Return [X, Y] of the center of cell containing provided text 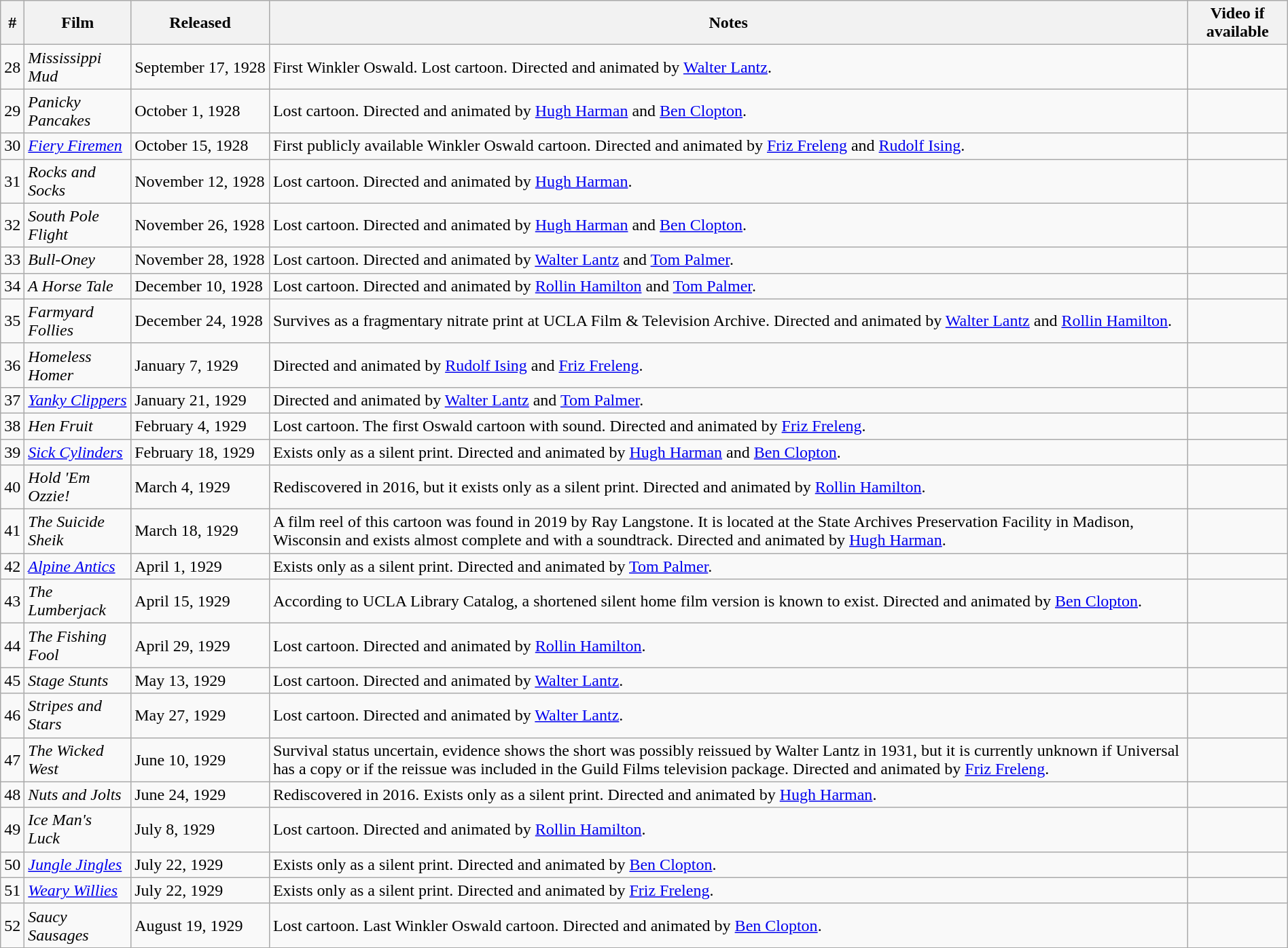
40 [12, 488]
52 [12, 925]
December 24, 1928 [200, 321]
Notes [728, 23]
Lost cartoon. The first Oswald cartoon with sound. Directed and animated by Friz Freleng. [728, 426]
Jungle Jingles [77, 864]
Exists only as a silent print. Directed and animated by Hugh Harman and Ben Clopton. [728, 452]
46 [12, 716]
38 [12, 426]
Stage Stunts [77, 680]
Farmyard Follies [77, 321]
The Suicide Sheik [77, 531]
35 [12, 321]
Saucy Sausages [77, 925]
Yanky Clippers [77, 400]
# [12, 23]
Lost cartoon. Directed and animated by Hugh Harman. [728, 181]
Survives as a fragmentary nitrate print at UCLA Film & Television Archive. Directed and animated by Walter Lantz and Rollin Hamilton. [728, 321]
50 [12, 864]
51 [12, 890]
Exists only as a silent print. Directed and animated by Tom Palmer. [728, 566]
March 4, 1929 [200, 488]
November 28, 1928 [200, 260]
Hold 'Em Ozzie! [77, 488]
November 12, 1928 [200, 181]
32 [12, 225]
April 1, 1929 [200, 566]
Homeless Homer [77, 365]
44 [12, 645]
36 [12, 365]
Exists only as a silent print. Directed and animated by Friz Freleng. [728, 890]
A Horse Tale [77, 286]
37 [12, 400]
Lost cartoon. Last Winkler Oswald cartoon. Directed and animated by Ben Clopton. [728, 925]
According to UCLA Library Catalog, a shortened silent home film version is known to exist. Directed and animated by Ben Clopton. [728, 602]
42 [12, 566]
33 [12, 260]
October 15, 1928 [200, 146]
The Fishing Fool [77, 645]
January 7, 1929 [200, 365]
43 [12, 602]
February 4, 1929 [200, 426]
48 [12, 795]
South Pole Flight [77, 225]
July 8, 1929 [200, 830]
Video if available [1238, 23]
31 [12, 181]
Rediscovered in 2016. Exists only as a silent print. Directed and animated by Hugh Harman. [728, 795]
Bull-Oney [77, 260]
49 [12, 830]
Weary Willies [77, 890]
June 10, 1929 [200, 759]
December 10, 1928 [200, 286]
Directed and animated by Rudolf Ising and Friz Freleng. [728, 365]
Released [200, 23]
April 15, 1929 [200, 602]
45 [12, 680]
39 [12, 452]
November 26, 1928 [200, 225]
March 18, 1929 [200, 531]
Nuts and Jolts [77, 795]
January 21, 1929 [200, 400]
September 17, 1928 [200, 67]
February 18, 1929 [200, 452]
Lost cartoon. Directed and animated by Walter Lantz and Tom Palmer. [728, 260]
Film [77, 23]
28 [12, 67]
Rocks and Socks [77, 181]
Fiery Firemen [77, 146]
May 13, 1929 [200, 680]
34 [12, 286]
First publicly available Winkler Oswald cartoon. Directed and animated by Friz Freleng and Rudolf Ising. [728, 146]
Alpine Antics [77, 566]
41 [12, 531]
October 1, 1928 [200, 111]
Sick Cylinders [77, 452]
The Lumberjack [77, 602]
August 19, 1929 [200, 925]
Directed and animated by Walter Lantz and Tom Palmer. [728, 400]
June 24, 1929 [200, 795]
Exists only as a silent print. Directed and animated by Ben Clopton. [728, 864]
Stripes and Stars [77, 716]
Panicky Pancakes [77, 111]
Mississippi Mud [77, 67]
Rediscovered in 2016, but it exists only as a silent print. Directed and animated by Rollin Hamilton. [728, 488]
First Winkler Oswald. Lost cartoon. Directed and animated by Walter Lantz. [728, 67]
The Wicked West [77, 759]
Lost cartoon. Directed and animated by Rollin Hamilton and Tom Palmer. [728, 286]
May 27, 1929 [200, 716]
47 [12, 759]
April 29, 1929 [200, 645]
30 [12, 146]
Hen Fruit [77, 426]
Ice Man's Luck [77, 830]
29 [12, 111]
